Find where the given text appears and provide that cell's center as (x, y) coordinate. 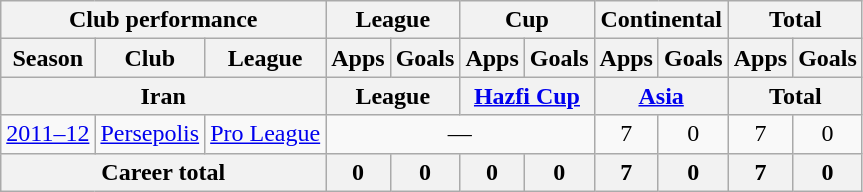
Hazfi Cup (527, 96)
Career total (164, 172)
Pro League (266, 134)
Season (48, 58)
2011–12 (48, 134)
Club performance (164, 20)
Cup (527, 20)
Continental (661, 20)
Club (150, 58)
Iran (164, 96)
Asia (661, 96)
Persepolis (150, 134)
— (460, 134)
